Extract the [X, Y] coordinate from the center of the cell holding the provided text.  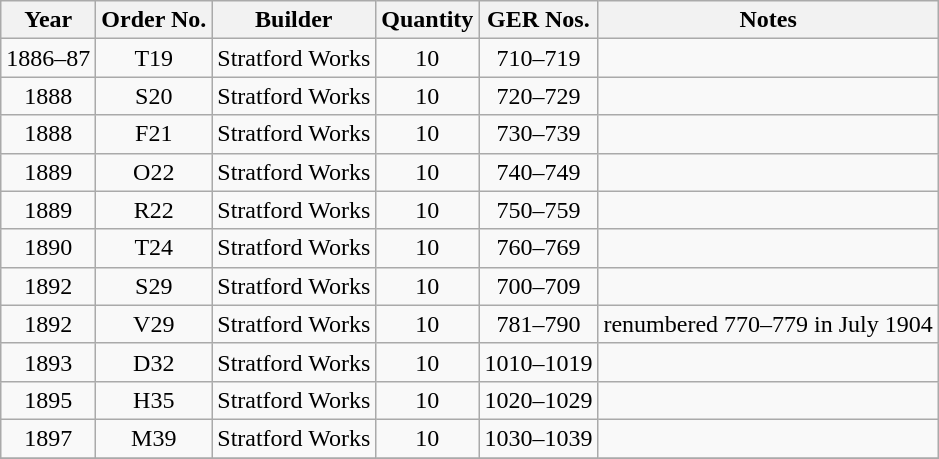
Notes [768, 20]
781–790 [538, 324]
T24 [154, 248]
1897 [48, 438]
1010–1019 [538, 362]
S29 [154, 286]
740–749 [538, 172]
700–709 [538, 286]
1895 [48, 400]
R22 [154, 210]
Year [48, 20]
710–719 [538, 58]
T19 [154, 58]
Quantity [428, 20]
1030–1039 [538, 438]
GER Nos. [538, 20]
1886–87 [48, 58]
D32 [154, 362]
V29 [154, 324]
1890 [48, 248]
F21 [154, 134]
renumbered 770–779 in July 1904 [768, 324]
M39 [154, 438]
O22 [154, 172]
S20 [154, 96]
Builder [294, 20]
H35 [154, 400]
750–759 [538, 210]
1020–1029 [538, 400]
730–739 [538, 134]
720–729 [538, 96]
Order No. [154, 20]
760–769 [538, 248]
1893 [48, 362]
